Search for the cell housing the specified text and yield its [x, y] center coordinate. 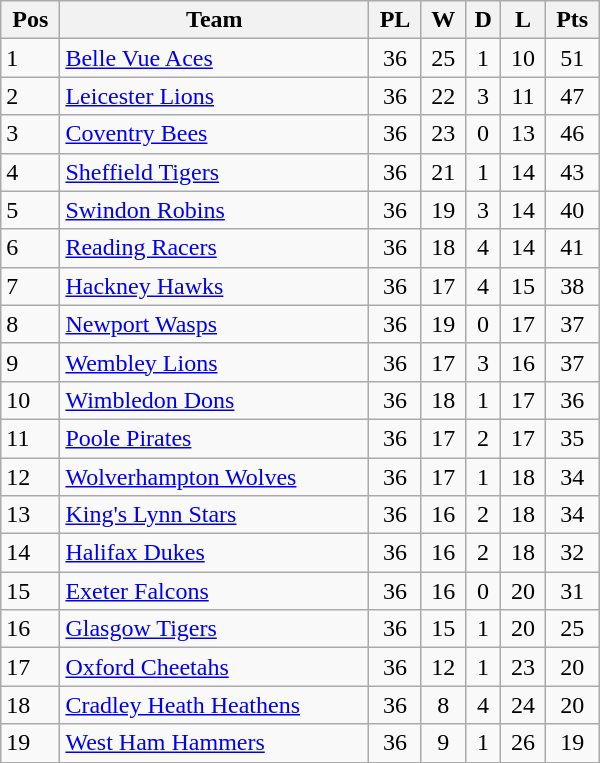
Cradley Heath Heathens [214, 705]
Glasgow Tigers [214, 629]
Wimbledon Dons [214, 400]
Wolverhampton Wolves [214, 477]
26 [523, 743]
51 [572, 58]
L [523, 20]
Pos [30, 20]
21 [443, 172]
King's Lynn Stars [214, 515]
40 [572, 210]
41 [572, 248]
22 [443, 96]
6 [30, 248]
PL [395, 20]
Oxford Cheetahs [214, 667]
Halifax Dukes [214, 553]
Swindon Robins [214, 210]
Hackney Hawks [214, 286]
West Ham Hammers [214, 743]
Newport Wasps [214, 324]
Wembley Lions [214, 362]
38 [572, 286]
Leicester Lions [214, 96]
D [483, 20]
7 [30, 286]
Coventry Bees [214, 134]
W [443, 20]
Team [214, 20]
Poole Pirates [214, 438]
46 [572, 134]
35 [572, 438]
31 [572, 591]
Pts [572, 20]
Reading Racers [214, 248]
5 [30, 210]
Sheffield Tigers [214, 172]
24 [523, 705]
Belle Vue Aces [214, 58]
Exeter Falcons [214, 591]
43 [572, 172]
32 [572, 553]
47 [572, 96]
